Capture the cell that displays the provided text and extract its [x, y] central coordinate. 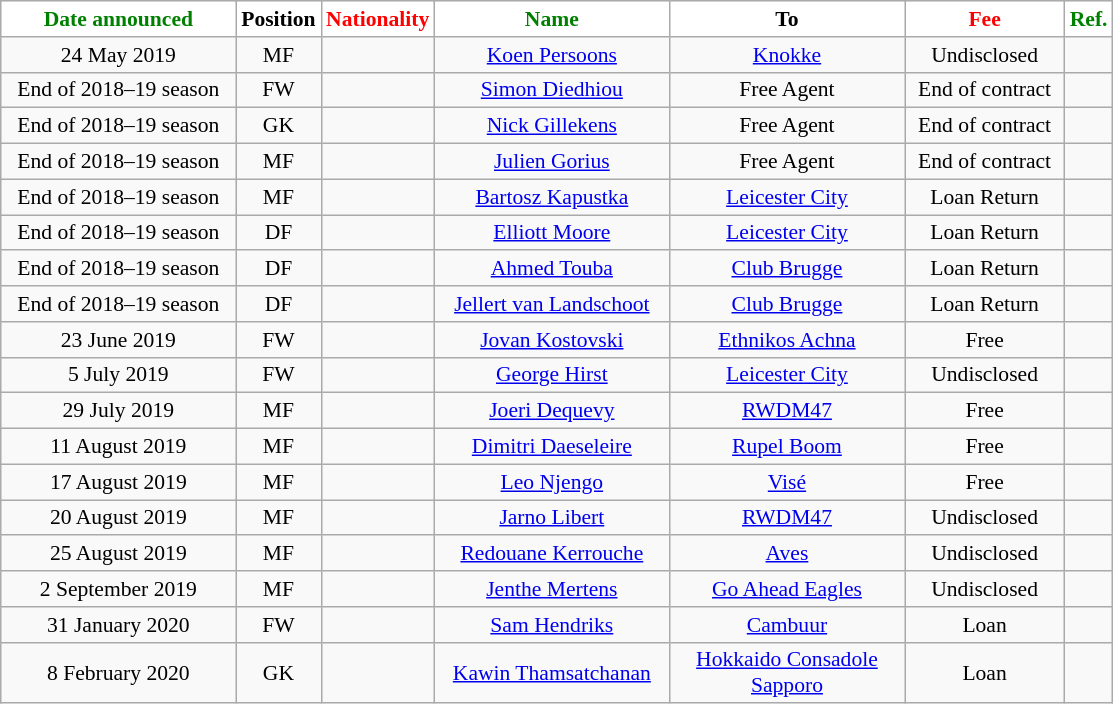
Leo Njengo [552, 482]
Sam Hendriks [552, 625]
8 February 2020 [118, 672]
29 July 2019 [118, 411]
Nick Gillekens [552, 126]
Ref. [1089, 19]
20 August 2019 [118, 518]
Position [278, 19]
George Hirst [552, 375]
24 May 2019 [118, 55]
Ahmed Touba [552, 269]
Joeri Dequevy [552, 411]
Dimitri Daeseleire [552, 447]
Elliott Moore [552, 233]
To [786, 19]
Visé [786, 482]
Kawin Thamsatchanan [552, 672]
Knokke [786, 55]
Jellert van Landschoot [552, 304]
Simon Diedhiou [552, 90]
Redouane Kerrouche [552, 554]
Hokkaido Consadole Sapporo [786, 672]
23 June 2019 [118, 340]
17 August 2019 [118, 482]
Nationality [378, 19]
5 July 2019 [118, 375]
25 August 2019 [118, 554]
Rupel Boom [786, 447]
Fee [985, 19]
2 September 2019 [118, 589]
Name [552, 19]
11 August 2019 [118, 447]
Date announced [118, 19]
Ethnikos Achna [786, 340]
Julien Gorius [552, 162]
Jenthe Mertens [552, 589]
Go Ahead Eagles [786, 589]
Jovan Kostovski [552, 340]
Bartosz Kapustka [552, 197]
Cambuur [786, 625]
Koen Persoons [552, 55]
Aves [786, 554]
31 January 2020 [118, 625]
Jarno Libert [552, 518]
